Determine the (X, Y) coordinate at the center of the cell enclosing the given text.  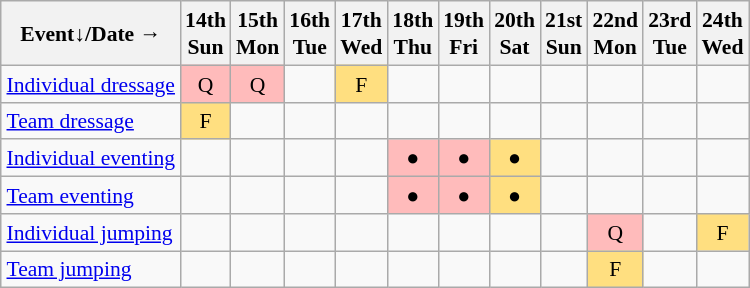
18thThu (412, 33)
Event↓/Date → (90, 33)
Individual dressage (90, 84)
Team jumping (90, 268)
24thWed (722, 33)
21stSun (564, 33)
19thFri (464, 33)
17thWed (361, 33)
15thMon (258, 33)
Team dressage (90, 120)
Team eventing (90, 194)
14thSun (206, 33)
Individual eventing (90, 158)
22ndMon (615, 33)
23rdTue (670, 33)
16thTue (310, 33)
Individual jumping (90, 232)
20thSat (514, 33)
